Find where the given text appears and provide that cell's center as [x, y] coordinate. 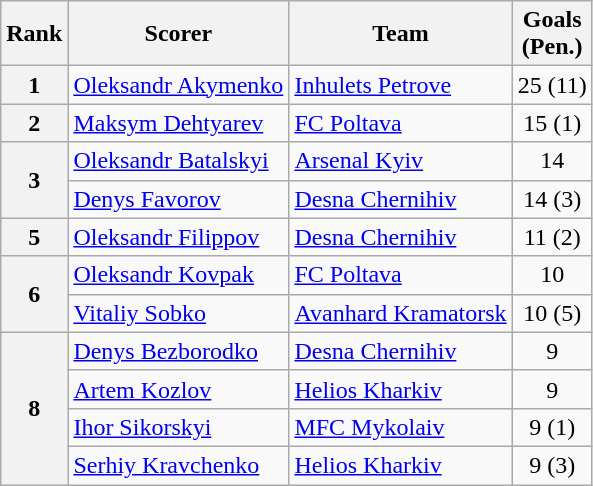
Scorer [178, 34]
Artem Kozlov [178, 389]
Oleksandr Akymenko [178, 85]
1 [34, 85]
6 [34, 294]
Oleksandr Filippov [178, 237]
Denys Bezborodko [178, 351]
Oleksandr Kovpak [178, 275]
Avanhard Kramatorsk [400, 313]
9 (1) [552, 427]
25 (11) [552, 85]
10 (5) [552, 313]
Team [400, 34]
15 (1) [552, 123]
14 [552, 161]
Serhiy Kravchenko [178, 465]
MFC Mykolaiv [400, 427]
8 [34, 408]
Vitaliy Sobko [178, 313]
Oleksandr Batalskyi [178, 161]
Arsenal Kyiv [400, 161]
Inhulets Petrove [400, 85]
11 (2) [552, 237]
14 (3) [552, 199]
Maksym Dehtyarev [178, 123]
9 (3) [552, 465]
3 [34, 180]
Denys Favorov [178, 199]
10 [552, 275]
5 [34, 237]
Goals(Pen.) [552, 34]
Ihor Sikorskyi [178, 427]
2 [34, 123]
Rank [34, 34]
